Extract the [x, y] coordinate from the center of the cell holding the provided text.  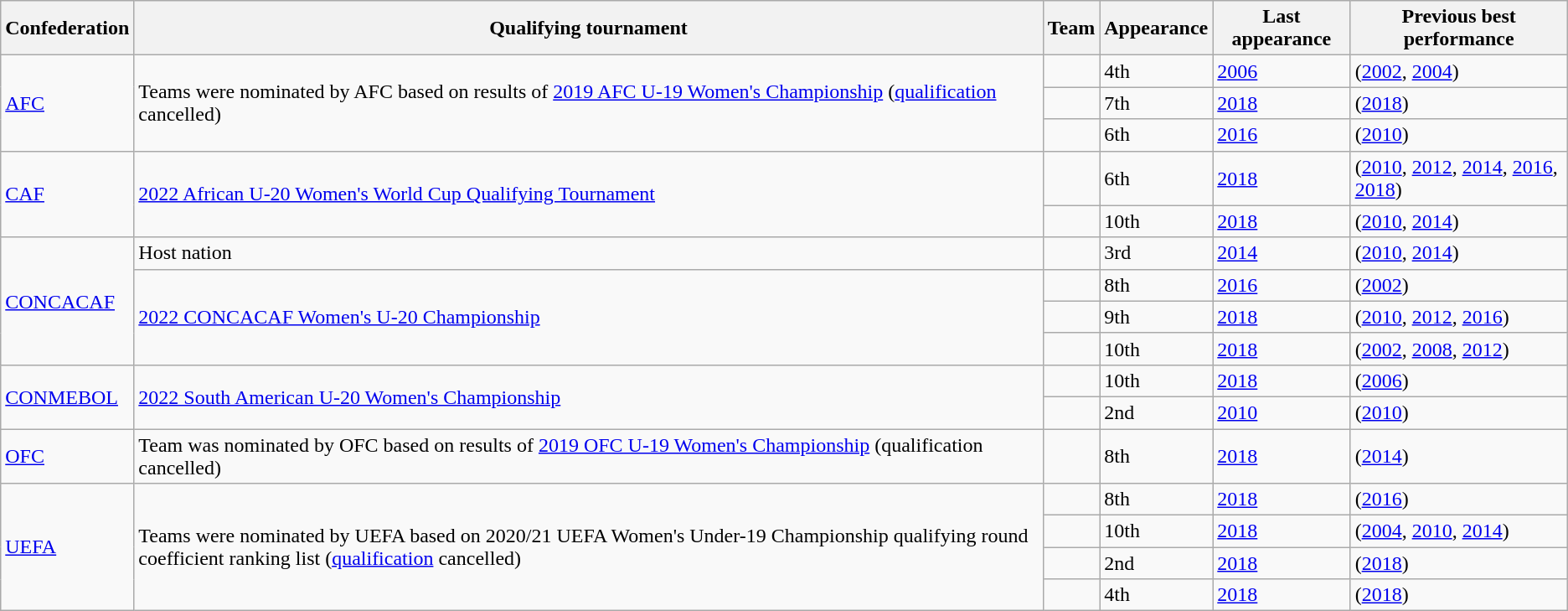
Teams were nominated by AFC based on results of 2019 AFC U-19 Women's Championship (qualification cancelled) [588, 103]
Confederation [67, 28]
3rd [1156, 253]
(2016) [1459, 500]
Appearance [1156, 28]
(2010, 2012, 2014, 2016, 2018) [1459, 178]
2006 [1282, 71]
2022 African U-20 Women's World Cup Qualifying Tournament [588, 194]
(2014) [1459, 456]
Last appearance [1282, 28]
2014 [1282, 253]
(2006) [1459, 381]
UEFA [67, 547]
Previous best performance [1459, 28]
2022 South American U-20 Women's Championship [588, 396]
Team [1071, 28]
Qualifying tournament [588, 28]
(2002) [1459, 285]
(2004, 2010, 2014) [1459, 531]
AFC [67, 103]
(2002, 2008, 2012) [1459, 349]
7th [1156, 103]
CAF [67, 194]
CONCACAF [67, 301]
9th [1156, 317]
(2002, 2004) [1459, 71]
2022 CONCACAF Women's U-20 Championship [588, 317]
Host nation [588, 253]
Team was nominated by OFC based on results of 2019 OFC U-19 Women's Championship (qualification cancelled) [588, 456]
Teams were nominated by UEFA based on 2020/21 UEFA Women's Under-19 Championship qualifying round coefficient ranking list (qualification cancelled) [588, 547]
2010 [1282, 412]
OFC [67, 456]
CONMEBOL [67, 396]
(2010, 2012, 2016) [1459, 317]
